Output the [X, Y] coordinate of the center of the cell containing the given text.  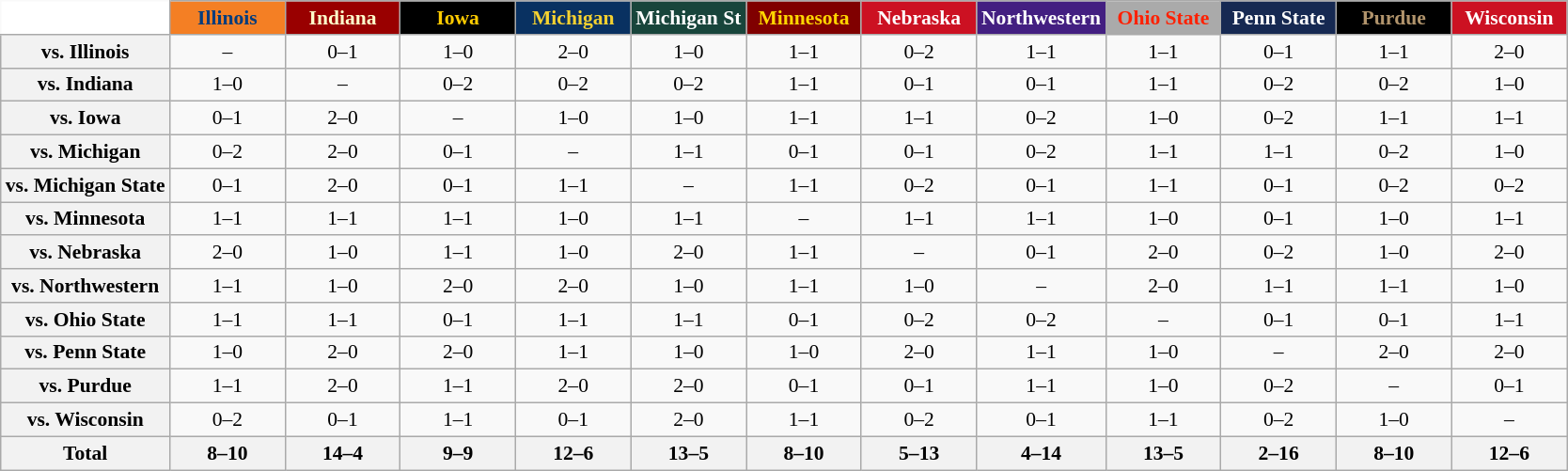
Michigan [573, 18]
Northwestern [1042, 18]
Purdue [1393, 18]
9–9 [459, 453]
vs. Indiana [86, 85]
vs. Penn State [86, 353]
vs. Northwestern [86, 286]
vs. Michigan State [86, 185]
vs. Wisconsin [86, 420]
2–16 [1278, 453]
Indiana [342, 18]
4–14 [1042, 453]
vs. Illinois [86, 52]
Wisconsin [1510, 18]
Iowa [459, 18]
vs. Nebraska [86, 253]
vs. Michigan [86, 152]
vs. Ohio State [86, 320]
Minnesota [805, 18]
Nebraska [919, 18]
Michigan St [688, 18]
vs. Minnesota [86, 219]
vs. Iowa [86, 118]
14–4 [342, 453]
vs. Purdue [86, 386]
Penn State [1278, 18]
Total [86, 453]
5–13 [919, 453]
Illinois [227, 18]
Ohio State [1164, 18]
